Identify which cell holds the provided text, then report its (X, Y) central coordinate. 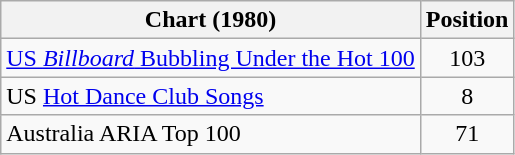
71 (467, 134)
Australia ARIA Top 100 (211, 134)
US Hot Dance Club Songs (211, 96)
8 (467, 96)
103 (467, 58)
Chart (1980) (211, 20)
Position (467, 20)
US Billboard Bubbling Under the Hot 100 (211, 58)
